Return [x, y] of the center of cell containing provided text 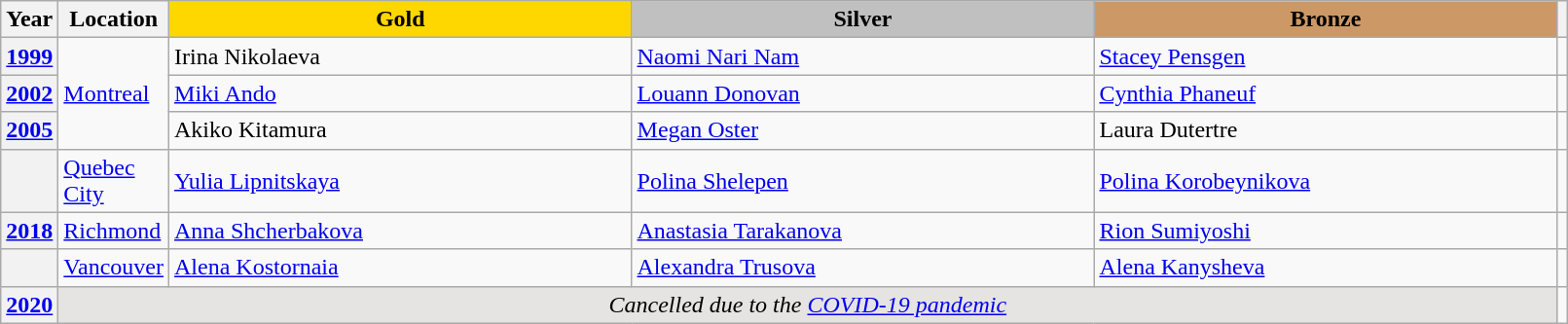
Anna Shcherbakova [401, 231]
Alena Kostornaia [401, 268]
Akiko Kitamura [401, 130]
Gold [401, 19]
Quebec City [114, 181]
Montreal [114, 93]
Polina Shelepen [862, 181]
Irina Nikolaeva [401, 56]
2018 [29, 231]
Miki Ando [401, 93]
2005 [29, 130]
Bronze [1326, 19]
Yulia Lipnitskaya [401, 181]
Laura Dutertre [1326, 130]
Silver [862, 19]
2020 [29, 305]
Cancelled due to the COVID-19 pandemic [808, 305]
Rion Sumiyoshi [1326, 231]
Naomi Nari Nam [862, 56]
Anastasia Tarakanova [862, 231]
Megan Oster [862, 130]
Richmond [114, 231]
2002 [29, 93]
Vancouver [114, 268]
Alena Kanysheva [1326, 268]
Louann Donovan [862, 93]
Location [114, 19]
Alexandra Trusova [862, 268]
1999 [29, 56]
Cynthia Phaneuf [1326, 93]
Polina Korobeynikova [1326, 181]
Stacey Pensgen [1326, 56]
Year [29, 19]
